Extract the [x, y] coordinate from the center of the cell holding the provided text.  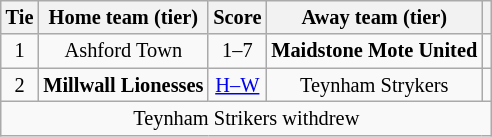
1–7 [237, 51]
Maidstone Mote United [374, 51]
Away team (tier) [374, 17]
Score [237, 17]
H–W [237, 85]
2 [20, 85]
Ashford Town [123, 51]
Teynham Strykers [374, 85]
Teynham Strikers withdrew [246, 118]
1 [20, 51]
Millwall Lionesses [123, 85]
Home team (tier) [123, 17]
Tie [20, 17]
